Find where the given text appears and provide that cell's center as [X, Y] coordinate. 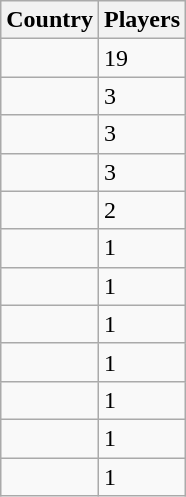
19 [142, 58]
Players [142, 20]
Country [50, 20]
2 [142, 210]
